Return (X, Y) of the center of cell containing provided text 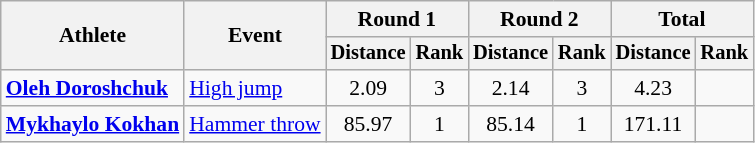
Round 2 (539, 19)
High jump (254, 88)
Oleh Doroshchuk (92, 88)
Event (254, 36)
Round 1 (397, 19)
2.09 (368, 88)
Mykhaylo Kokhan (92, 124)
Total (682, 19)
2.14 (510, 88)
85.14 (510, 124)
4.23 (654, 88)
85.97 (368, 124)
Athlete (92, 36)
Hammer throw (254, 124)
171.11 (654, 124)
